Pinpoint the cell where the given text exists, returning its (X, Y) midpoint coordinate. 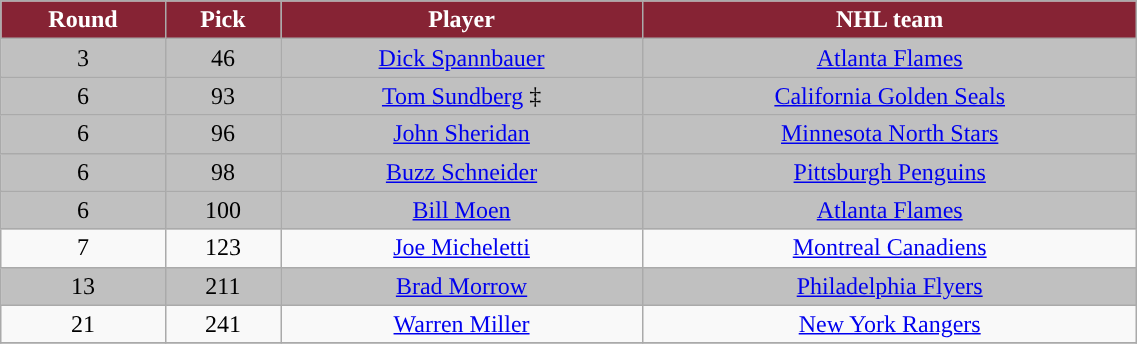
Buzz Schneider (462, 172)
96 (222, 134)
Bill Moen (462, 210)
98 (222, 172)
Brad Morrow (462, 286)
Tom Sundberg ‡ (462, 96)
93 (222, 96)
Round (83, 20)
13 (83, 286)
7 (83, 248)
211 (222, 286)
California Golden Seals (890, 96)
Joe Micheletti (462, 248)
Player (462, 20)
Warren Miller (462, 324)
21 (83, 324)
3 (83, 58)
123 (222, 248)
241 (222, 324)
New York Rangers (890, 324)
Pick (222, 20)
Montreal Canadiens (890, 248)
Pittsburgh Penguins (890, 172)
Philadelphia Flyers (890, 286)
NHL team (890, 20)
46 (222, 58)
Dick Spannbauer (462, 58)
Minnesota North Stars (890, 134)
John Sheridan (462, 134)
100 (222, 210)
